Extract the (x, y) coordinate from the center of the cell holding the provided text.  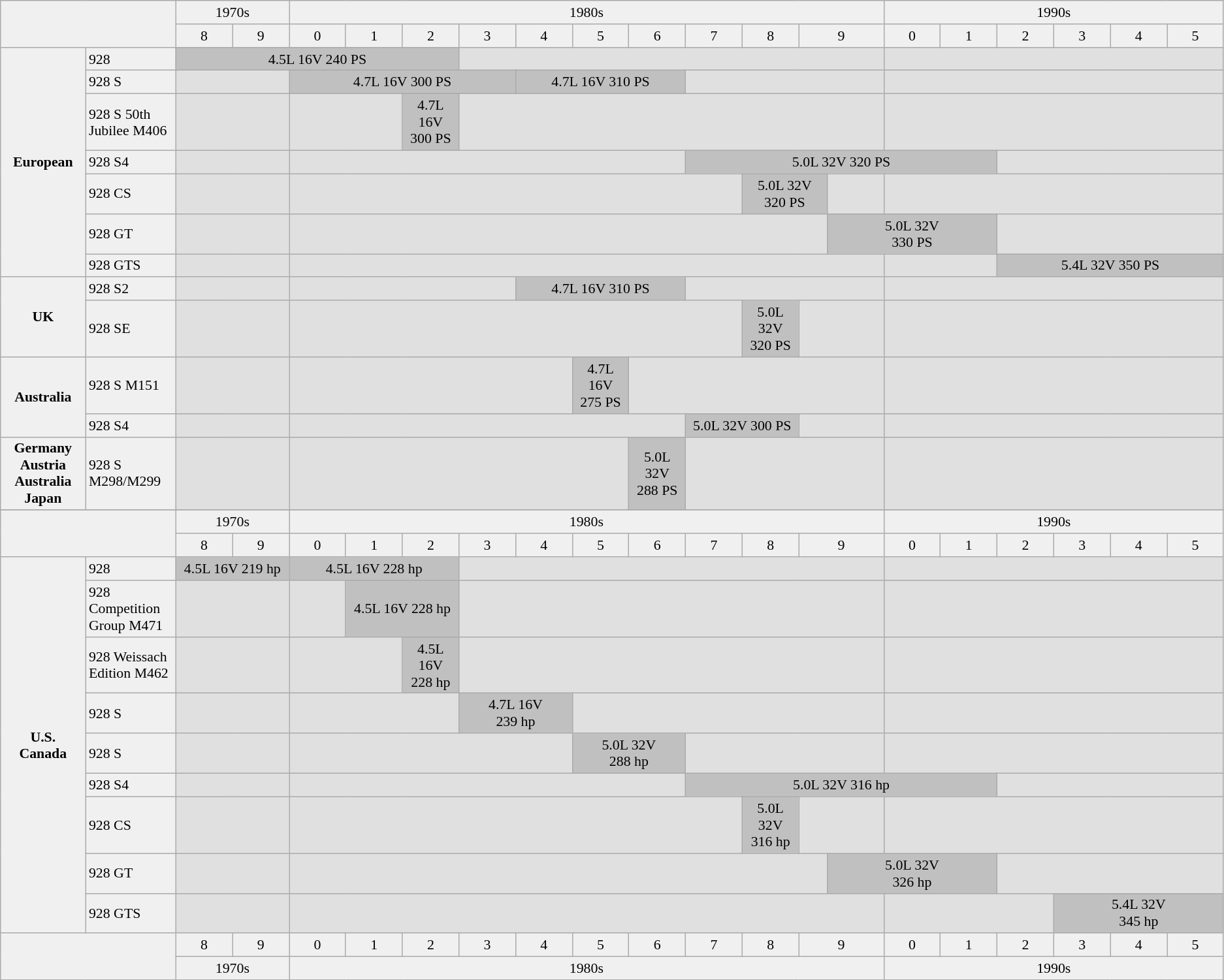
UK (43, 317)
4.7L 16V275 PS (601, 385)
4.7L 16V300 PS (431, 121)
928 S2 (131, 289)
5.0L 32V 300 PS (742, 425)
5.0L 32V288 hp (628, 753)
928 S 50th Jubilee M406 (131, 121)
928 Competition Group M471 (131, 609)
5.0L 32V326 hp (912, 872)
928 S M151 (131, 385)
928 Weissach Edition M462 (131, 665)
4.5L 16V 240 PS (317, 59)
Australia (43, 396)
928 S M298/M299 (131, 473)
928 SE (131, 328)
European (43, 162)
4.7L 16V239 hp (516, 713)
5.4L 32V345 hp (1138, 913)
GermanyAustriaAustraliaJapan (43, 473)
5.4L 32V 350 PS (1110, 265)
U.S.Canada (43, 744)
5.0L 32V288 PS (657, 473)
5.0L 32V320 PS (784, 193)
4.7L 16V 300 PS (402, 82)
5.0L 32V330 PS (912, 234)
4.5L 16V 219 hp (233, 568)
